Extract the [x, y] coordinate from the center of the cell holding the provided text.  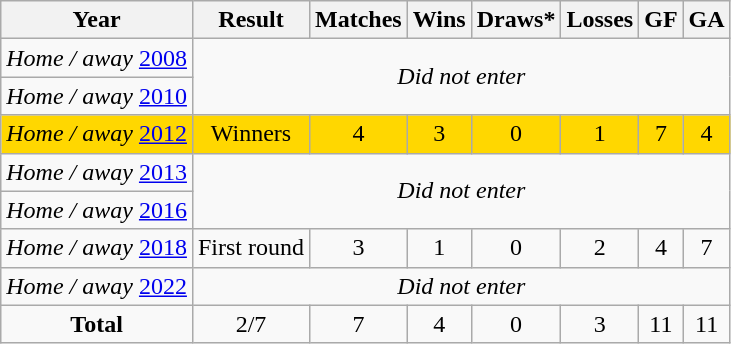
Losses [600, 20]
Result [250, 20]
Winners [250, 134]
Wins [439, 20]
GA [706, 20]
First round [250, 248]
Home / away 2018 [97, 248]
Total [97, 324]
Home / away 2010 [97, 96]
Home / away 2016 [97, 210]
Home / away 2022 [97, 286]
Year [97, 20]
Home / away 2012 [97, 134]
2 [600, 248]
2/7 [250, 324]
GF [661, 20]
Matches [359, 20]
Home / away 2013 [97, 172]
Home / away 2008 [97, 58]
Draws* [516, 20]
